Capture the cell that displays the provided text and extract its (x, y) central coordinate. 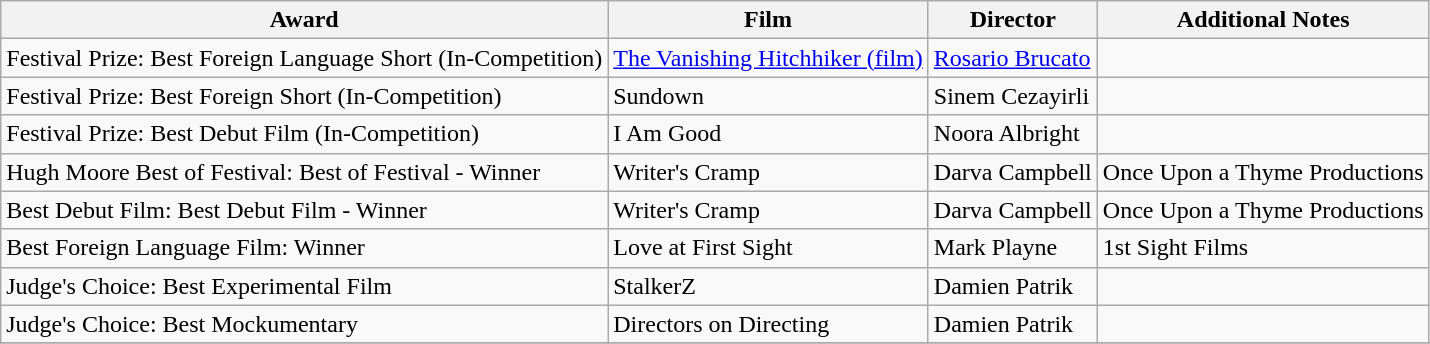
I Am Good (768, 134)
Judge's Choice: Best Experimental Film (304, 286)
1st Sight Films (1263, 248)
StalkerZ (768, 286)
Sinem Cezayirli (1012, 96)
Mark Playne (1012, 248)
Judge's Choice: Best Mockumentary (304, 324)
Film (768, 20)
Additional Notes (1263, 20)
Festival Prize: Best Debut Film (In-Competition) (304, 134)
Award (304, 20)
Noora Albright (1012, 134)
The Vanishing Hitchhiker (film) (768, 58)
Festival Prize: Best Foreign Short (In-Competition) (304, 96)
Director (1012, 20)
Hugh Moore Best of Festival: Best of Festival - Winner (304, 172)
Festival Prize: Best Foreign Language Short (In-Competition) (304, 58)
Sundown (768, 96)
Rosario Brucato (1012, 58)
Best Foreign Language Film: Winner (304, 248)
Best Debut Film: Best Debut Film - Winner (304, 210)
Directors on Directing (768, 324)
Love at First Sight (768, 248)
